Identify which cell holds the provided text, then report its [x, y] central coordinate. 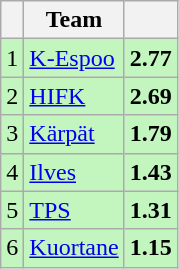
1.31 [150, 210]
1 [12, 58]
Team [74, 20]
6 [12, 248]
Ilves [74, 172]
1.15 [150, 248]
Kärpät [74, 134]
Kuortane [74, 248]
TPS [74, 210]
2.77 [150, 58]
3 [12, 134]
1.79 [150, 134]
4 [12, 172]
2.69 [150, 96]
HIFK [74, 96]
1.43 [150, 172]
K-Espoo [74, 58]
2 [12, 96]
5 [12, 210]
